Determine the (X, Y) coordinate at the center of the cell enclosing the given text.  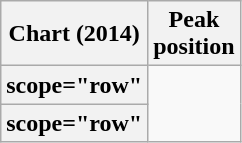
Peakposition (194, 34)
Chart (2014) (74, 34)
